Scan for the cell matching the given text and deliver its [X, Y] coordinate at center. 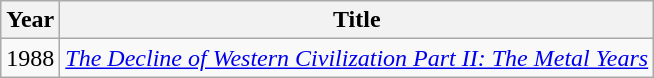
1988 [30, 58]
Title [357, 20]
The Decline of Western Civilization Part II: The Metal Years [357, 58]
Year [30, 20]
